Output the (X, Y) coordinate of the center of the cell containing the given text.  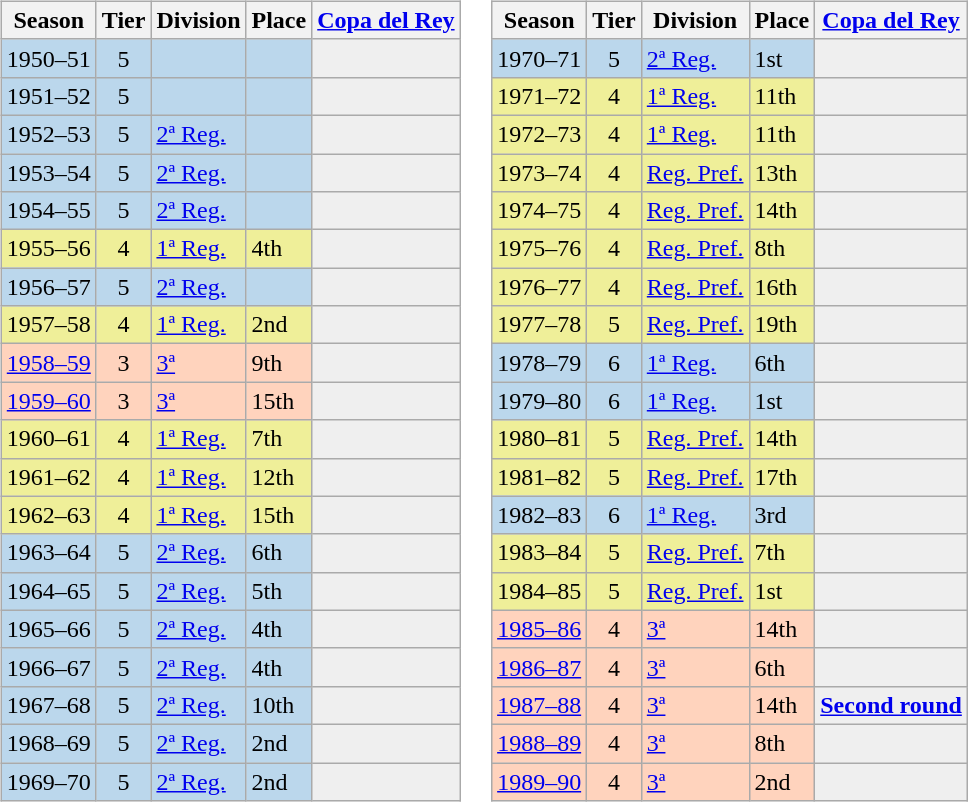
1955–56 (48, 249)
1954–55 (48, 211)
1973–74 (540, 173)
12th (279, 477)
16th (782, 287)
13th (782, 173)
1962–63 (48, 515)
Second round (892, 705)
1956–57 (48, 287)
1987–88 (540, 705)
9th (279, 363)
1974–75 (540, 211)
3rd (782, 515)
1950–51 (48, 58)
1976–77 (540, 287)
1983–84 (540, 553)
1988–89 (540, 743)
19th (782, 325)
1952–53 (48, 134)
1984–85 (540, 591)
1975–76 (540, 249)
1969–70 (48, 781)
1957–58 (48, 325)
1978–79 (540, 363)
1963–64 (48, 553)
1968–69 (48, 743)
1958–59 (48, 363)
1971–72 (540, 96)
17th (782, 477)
1972–73 (540, 134)
1981–82 (540, 477)
1980–81 (540, 439)
1951–52 (48, 96)
1970–71 (540, 58)
1985–86 (540, 629)
10th (279, 705)
1953–54 (48, 173)
1989–90 (540, 781)
1982–83 (540, 515)
5th (279, 591)
1961–62 (48, 477)
1979–80 (540, 401)
1965–66 (48, 629)
1967–68 (48, 705)
1959–60 (48, 401)
1966–67 (48, 667)
1986–87 (540, 667)
1977–78 (540, 325)
1960–61 (48, 439)
1964–65 (48, 591)
